Detect which cell encompasses the target text, then output its (x, y) center coordinate. 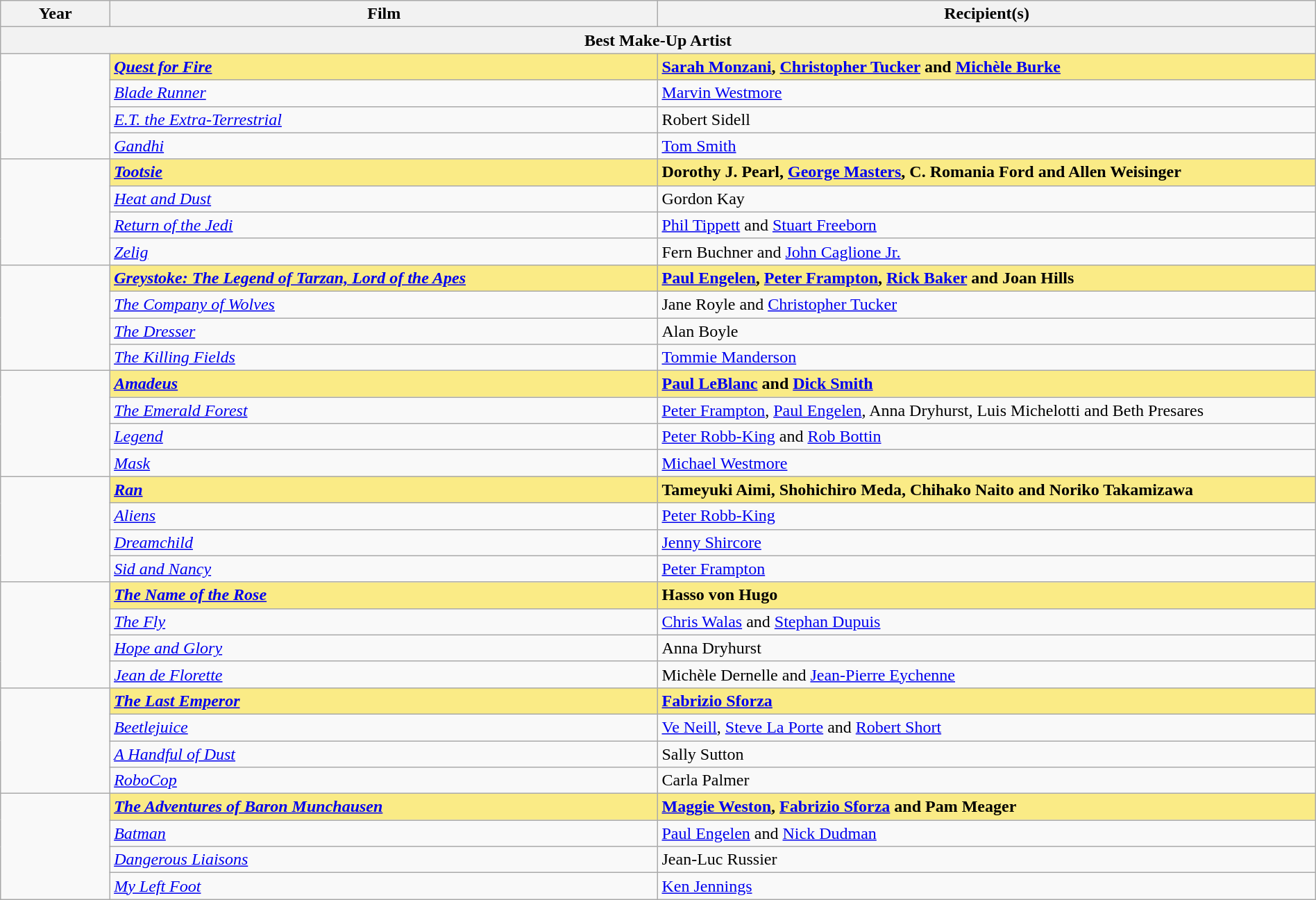
Alan Boyle (987, 331)
Film (385, 14)
The Company of Wolves (385, 304)
Ran (385, 490)
Year (56, 14)
Robert Sidell (987, 119)
Tom Smith (987, 146)
The Name of the Rose (385, 595)
Zelig (385, 251)
Peter Robb-King (987, 516)
Heat and Dust (385, 199)
Fern Buchner and John Caglione Jr. (987, 251)
Marvin Westmore (987, 93)
Blade Runner (385, 93)
Hope and Glory (385, 648)
Hasso von Hugo (987, 595)
Peter Frampton (987, 569)
The Adventures of Baron Munchausen (385, 807)
Paul Engelen, Peter Frampton, Rick Baker and Joan Hills (987, 278)
Greystoke: The Legend of Tarzan, Lord of the Apes (385, 278)
Sid and Nancy (385, 569)
The Last Emperor (385, 701)
Recipient(s) (987, 14)
Jane Royle and Christopher Tucker (987, 304)
Fabrizio Sforza (987, 701)
Jenny Shircore (987, 542)
Tameyuki Aimi, Shohichiro Meda, Chihako Naito and Noriko Takamizawa (987, 490)
Aliens (385, 516)
Ken Jennings (987, 886)
RoboCop (385, 781)
Dorothy J. Pearl, George Masters, C. Romania Ford and Allen Weisinger (987, 172)
Michael Westmore (987, 463)
Batman (385, 833)
Michèle Dernelle and Jean-Pierre Eychenne (987, 674)
Phil Tippett and Stuart Freeborn (987, 225)
The Dresser (385, 331)
Paul Engelen and Nick Dudman (987, 833)
A Handful of Dust (385, 753)
Chris Walas and Stephan Dupuis (987, 622)
E.T. the Extra-Terrestrial (385, 119)
Paul LeBlanc and Dick Smith (987, 384)
Tootsie (385, 172)
Ve Neill, Steve La Porte and Robert Short (987, 727)
Peter Frampton, Paul Engelen, Anna Dryhurst, Luis Michelotti and Beth Presares (987, 410)
The Fly (385, 622)
My Left Foot (385, 886)
Dreamchild (385, 542)
Jean de Florette (385, 674)
Jean-Luc Russier (987, 860)
Legend (385, 437)
Gandhi (385, 146)
The Emerald Forest (385, 410)
Amadeus (385, 384)
Peter Robb-King and Rob Bottin (987, 437)
The Killing Fields (385, 358)
Beetlejuice (385, 727)
Tommie Manderson (987, 358)
Dangerous Liaisons (385, 860)
Maggie Weston, Fabrizio Sforza and Pam Meager (987, 807)
Anna Dryhurst (987, 648)
Best Make-Up Artist (658, 40)
Return of the Jedi (385, 225)
Sarah Monzani, Christopher Tucker and Michèle Burke (987, 67)
Quest for Fire (385, 67)
Gordon Kay (987, 199)
Carla Palmer (987, 781)
Sally Sutton (987, 753)
Mask (385, 463)
